Extract the [x, y] coordinate from the center of the cell holding the provided text.  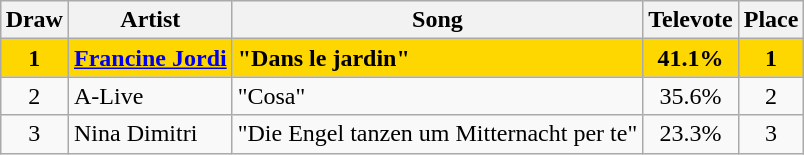
Nina Dimitri [150, 134]
Place [771, 20]
"Die Engel tanzen um Mitternacht per te" [438, 134]
23.3% [690, 134]
Draw [34, 20]
Francine Jordi [150, 58]
"Dans le jardin" [438, 58]
Artist [150, 20]
Televote [690, 20]
41.1% [690, 58]
"Cosa" [438, 96]
35.6% [690, 96]
A-Live [150, 96]
Song [438, 20]
